Scan for the cell matching the given text and deliver its [x, y] coordinate at center. 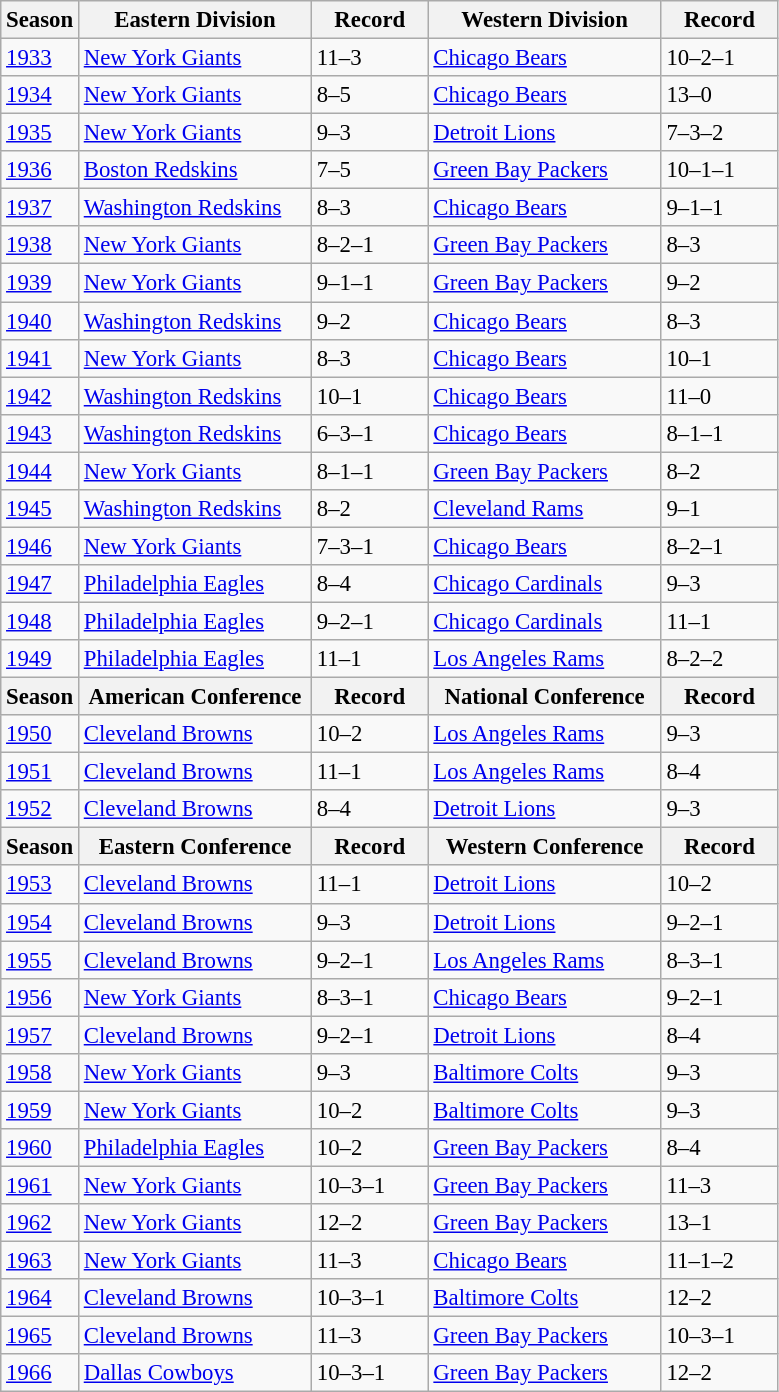
American Conference [194, 697]
1950 [40, 734]
1936 [40, 170]
11–1–2 [720, 1261]
1934 [40, 95]
1943 [40, 433]
8–2–2 [720, 659]
National Conference [544, 697]
Dallas Cowboys [194, 1373]
1937 [40, 208]
1963 [40, 1261]
1945 [40, 509]
1946 [40, 546]
6–3–1 [370, 433]
1935 [40, 133]
Western Division [544, 20]
1938 [40, 245]
1947 [40, 584]
1953 [40, 885]
Cleveland Rams [544, 509]
13–0 [720, 95]
7–5 [370, 170]
11–0 [720, 396]
1954 [40, 922]
7–3–1 [370, 546]
1940 [40, 321]
1958 [40, 1073]
1959 [40, 1110]
1965 [40, 1336]
10–2–1 [720, 58]
Western Conference [544, 847]
1955 [40, 960]
10–1–1 [720, 170]
Eastern Conference [194, 847]
1961 [40, 1185]
1956 [40, 997]
1942 [40, 396]
8–5 [370, 95]
Eastern Division [194, 20]
1939 [40, 283]
1941 [40, 358]
Boston Redskins [194, 170]
7–3–2 [720, 133]
1966 [40, 1373]
1960 [40, 1148]
1933 [40, 58]
1944 [40, 471]
13–1 [720, 1223]
1949 [40, 659]
1957 [40, 1035]
1952 [40, 809]
1964 [40, 1298]
9–1 [720, 509]
1948 [40, 621]
1951 [40, 772]
1962 [40, 1223]
